Return [x, y] of the center of cell containing provided text 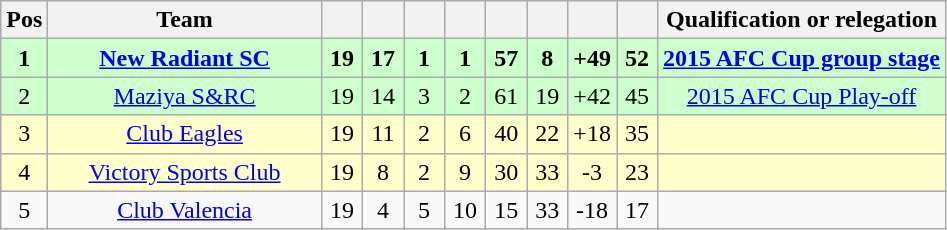
52 [636, 58]
-3 [592, 172]
Team [185, 20]
30 [506, 172]
Club Eagles [185, 134]
2015 AFC Cup Play-off [802, 96]
Pos [24, 20]
2015 AFC Cup group stage [802, 58]
57 [506, 58]
New Radiant SC [185, 58]
61 [506, 96]
+49 [592, 58]
Qualification or relegation [802, 20]
23 [636, 172]
+18 [592, 134]
15 [506, 210]
Victory Sports Club [185, 172]
Club Valencia [185, 210]
40 [506, 134]
-18 [592, 210]
22 [548, 134]
9 [466, 172]
Maziya S&RC [185, 96]
45 [636, 96]
6 [466, 134]
11 [382, 134]
14 [382, 96]
10 [466, 210]
35 [636, 134]
+42 [592, 96]
